Return the (X, Y) coordinate for the center point of the cell that contains the specified text.  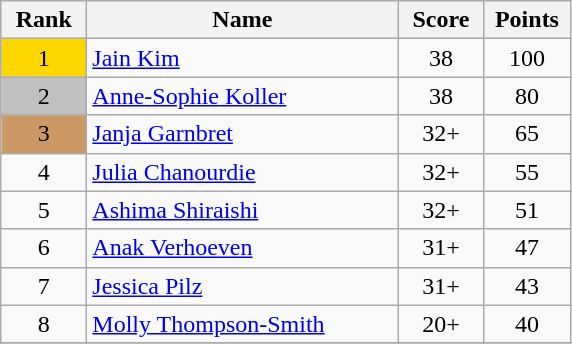
3 (44, 134)
43 (527, 286)
55 (527, 172)
7 (44, 286)
65 (527, 134)
1 (44, 58)
Jain Kim (242, 58)
100 (527, 58)
51 (527, 210)
47 (527, 248)
2 (44, 96)
Name (242, 20)
Rank (44, 20)
Ashima Shiraishi (242, 210)
Molly Thompson-Smith (242, 324)
80 (527, 96)
Janja Garnbret (242, 134)
40 (527, 324)
4 (44, 172)
Score (441, 20)
Jessica Pilz (242, 286)
Points (527, 20)
6 (44, 248)
Julia Chanourdie (242, 172)
Anak Verhoeven (242, 248)
8 (44, 324)
Anne-Sophie Koller (242, 96)
5 (44, 210)
20+ (441, 324)
